Return (X, Y) of the center of cell containing provided text 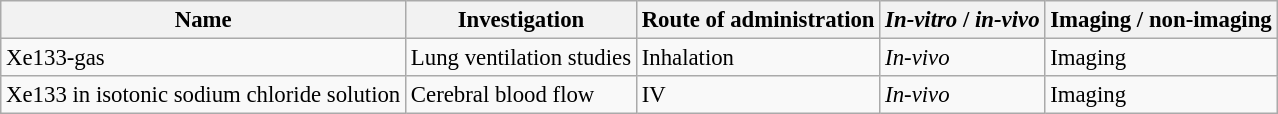
IV (758, 95)
Cerebral blood flow (522, 95)
Inhalation (758, 58)
Lung ventilation studies (522, 58)
Xe133-gas (204, 58)
Investigation (522, 20)
Name (204, 20)
Route of administration (758, 20)
In-vitro / in-vivo (962, 20)
Imaging / non-imaging (1161, 20)
Xe133 in isotonic sodium chloride solution (204, 95)
